Locate the cell with the specified text and output its [x, y] center coordinate. 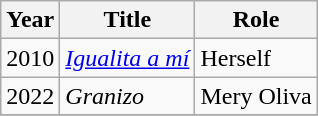
2010 [30, 58]
Title [128, 20]
Igualita a mí [128, 58]
2022 [30, 96]
Role [256, 20]
Granizo [128, 96]
Year [30, 20]
Herself [256, 58]
Mery Oliva [256, 96]
